Pinpoint the cell where the given text exists, returning its (x, y) midpoint coordinate. 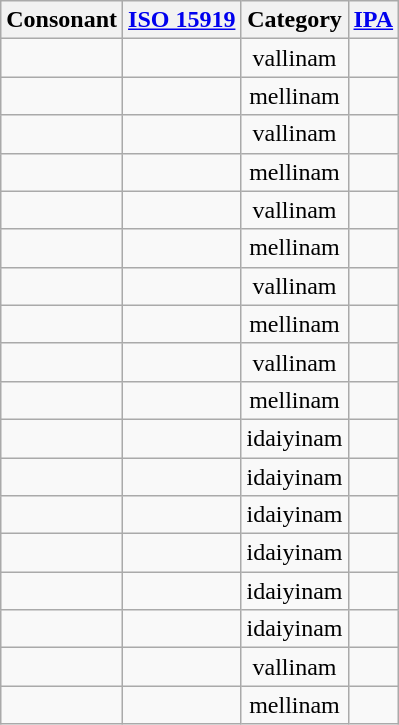
IPA (374, 20)
Category (294, 20)
ISO 15919 (182, 20)
Consonant (62, 20)
